Locate the cell with the specified text and output its [X, Y] center coordinate. 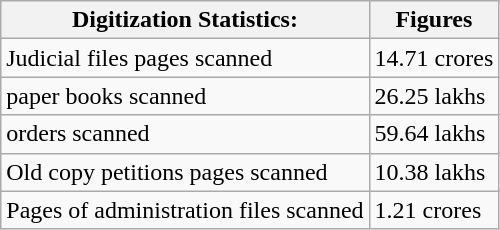
1.21 crores [434, 210]
Figures [434, 20]
Old copy petitions pages scanned [185, 172]
Judicial files pages scanned [185, 58]
paper books scanned [185, 96]
14.71 crores [434, 58]
26.25 lakhs [434, 96]
orders scanned [185, 134]
Digitization Statistics: [185, 20]
59.64 lakhs [434, 134]
Pages of administration files scanned [185, 210]
10.38 lakhs [434, 172]
